Pinpoint the cell where the given text exists, returning its (X, Y) midpoint coordinate. 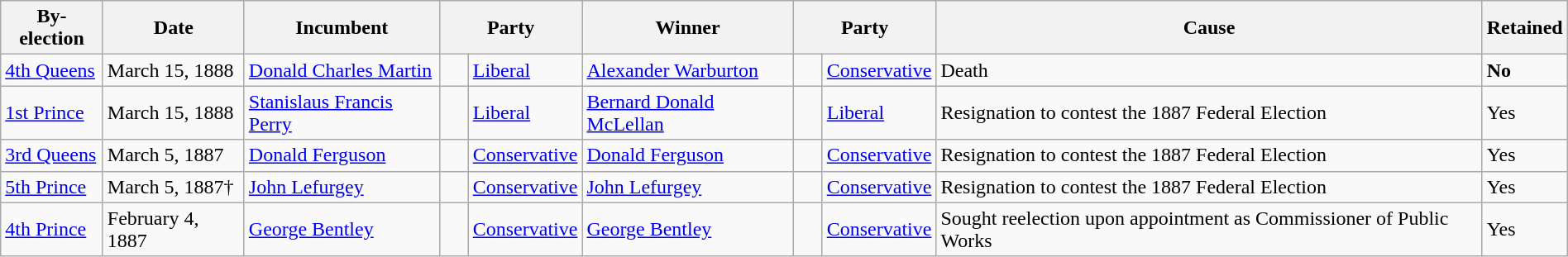
3rd Queens (52, 155)
Winner (688, 28)
By-election (52, 28)
Date (174, 28)
4th Prince (52, 230)
February 4, 1887 (174, 230)
Retained (1525, 28)
5th Prince (52, 187)
Alexander Warburton (688, 70)
No (1525, 70)
Death (1209, 70)
Donald Charles Martin (342, 70)
Cause (1209, 28)
March 5, 1887† (174, 187)
Sought reelection upon appointment as Commissioner of Public Works (1209, 230)
March 5, 1887 (174, 155)
4th Queens (52, 70)
Bernard Donald McLellan (688, 112)
1st Prince (52, 112)
Incumbent (342, 28)
Stanislaus Francis Perry (342, 112)
